Return [x, y] of the center of cell containing provided text 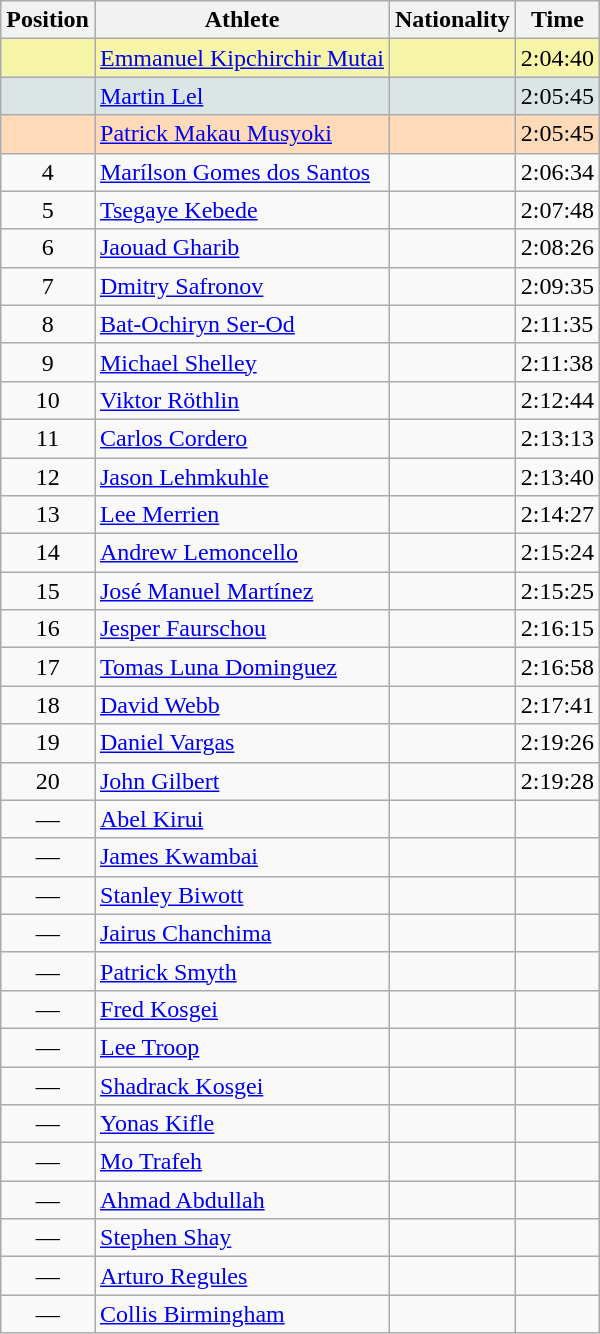
Collis Birmingham [242, 1314]
Andrew Lemoncello [242, 553]
2:06:34 [557, 172]
Carlos Cordero [242, 438]
Patrick Makau Musyoki [242, 134]
José Manuel Martínez [242, 591]
Michael Shelley [242, 362]
Jesper Faurschou [242, 629]
16 [48, 629]
13 [48, 515]
2:13:40 [557, 477]
Lee Troop [242, 1047]
Emmanuel Kipchirchir Mutai [242, 58]
Stanley Biwott [242, 895]
2:11:35 [557, 324]
9 [48, 362]
2:15:25 [557, 591]
Position [48, 20]
Stephen Shay [242, 1238]
Patrick Smyth [242, 971]
15 [48, 591]
David Webb [242, 705]
14 [48, 553]
2:04:40 [557, 58]
Jaouad Gharib [242, 248]
2:09:35 [557, 286]
Jairus Chanchima [242, 933]
11 [48, 438]
2:08:26 [557, 248]
17 [48, 667]
Fred Kosgei [242, 1009]
18 [48, 705]
2:17:41 [557, 705]
2:11:38 [557, 362]
Jason Lehmkuhle [242, 477]
7 [48, 286]
2:14:27 [557, 515]
2:07:48 [557, 210]
20 [48, 781]
Yonas Kifle [242, 1124]
2:13:13 [557, 438]
Viktor Röthlin [242, 400]
Shadrack Kosgei [242, 1085]
Dmitry Safronov [242, 286]
2:19:28 [557, 781]
12 [48, 477]
2:16:58 [557, 667]
4 [48, 172]
2:12:44 [557, 400]
Abel Kirui [242, 819]
Bat-Ochiryn Ser-Od [242, 324]
Tomas Luna Dominguez [242, 667]
8 [48, 324]
Mo Trafeh [242, 1162]
Ahmad Abdullah [242, 1200]
2:15:24 [557, 553]
19 [48, 743]
2:16:15 [557, 629]
Daniel Vargas [242, 743]
Nationality [452, 20]
Athlete [242, 20]
James Kwambai [242, 857]
Marílson Gomes dos Santos [242, 172]
Time [557, 20]
2:19:26 [557, 743]
Martin Lel [242, 96]
Tsegaye Kebede [242, 210]
John Gilbert [242, 781]
6 [48, 248]
5 [48, 210]
10 [48, 400]
Arturo Regules [242, 1276]
Lee Merrien [242, 515]
